Search for the cell housing the specified text and yield its [x, y] center coordinate. 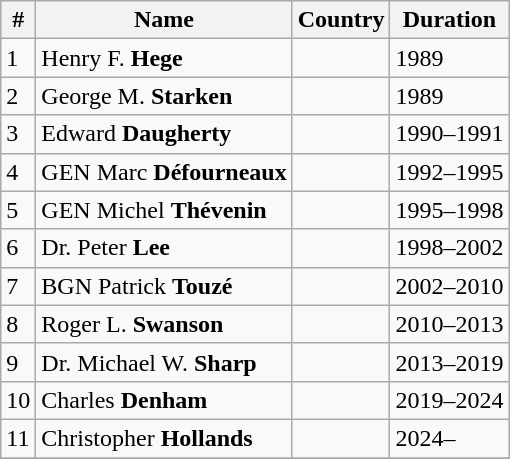
2 [18, 96]
4 [18, 172]
BGN Patrick Touzé [164, 286]
2002–2010 [450, 286]
1990–1991 [450, 134]
Henry F. Hege [164, 58]
3 [18, 134]
1992–1995 [450, 172]
1995–1998 [450, 210]
2019–2024 [450, 400]
Charles Denham [164, 400]
11 [18, 438]
Roger L. Swanson [164, 324]
6 [18, 248]
GEN Marc Défourneaux [164, 172]
10 [18, 400]
GEN Michel Thévenin [164, 210]
5 [18, 210]
2013–2019 [450, 362]
# [18, 20]
Edward Daugherty [164, 134]
Christopher Hollands [164, 438]
George M. Starken [164, 96]
7 [18, 286]
Country [341, 20]
8 [18, 324]
2024– [450, 438]
Duration [450, 20]
1998–2002 [450, 248]
Name [164, 20]
Dr. Michael W. Sharp [164, 362]
Dr. Peter Lee [164, 248]
1 [18, 58]
2010–2013 [450, 324]
9 [18, 362]
